From the cell containing the given text, extract its center point as [x, y] coordinate. 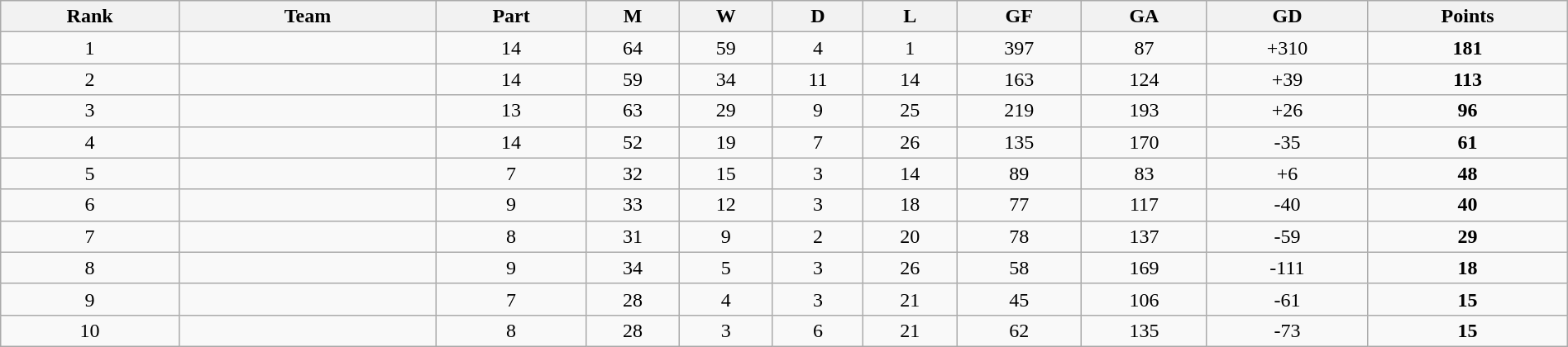
-35 [1287, 142]
10 [90, 330]
106 [1145, 299]
31 [633, 236]
+26 [1287, 111]
D [818, 17]
25 [910, 111]
52 [633, 142]
+39 [1287, 79]
Team [308, 17]
-73 [1287, 330]
Rank [90, 17]
219 [1019, 111]
77 [1019, 205]
58 [1019, 268]
193 [1145, 111]
62 [1019, 330]
32 [633, 173]
-111 [1287, 268]
12 [726, 205]
+6 [1287, 173]
-59 [1287, 236]
137 [1145, 236]
64 [633, 48]
163 [1019, 79]
40 [1467, 205]
33 [633, 205]
87 [1145, 48]
M [633, 17]
89 [1019, 173]
181 [1467, 48]
20 [910, 236]
48 [1467, 173]
+310 [1287, 48]
-40 [1287, 205]
Points [1467, 17]
W [726, 17]
169 [1145, 268]
117 [1145, 205]
124 [1145, 79]
63 [633, 111]
GF [1019, 17]
Part [511, 17]
-61 [1287, 299]
GD [1287, 17]
11 [818, 79]
397 [1019, 48]
13 [511, 111]
78 [1019, 236]
19 [726, 142]
61 [1467, 142]
170 [1145, 142]
83 [1145, 173]
113 [1467, 79]
96 [1467, 111]
GA [1145, 17]
L [910, 17]
45 [1019, 299]
